Scan for the cell matching the given text and deliver its [X, Y] coordinate at center. 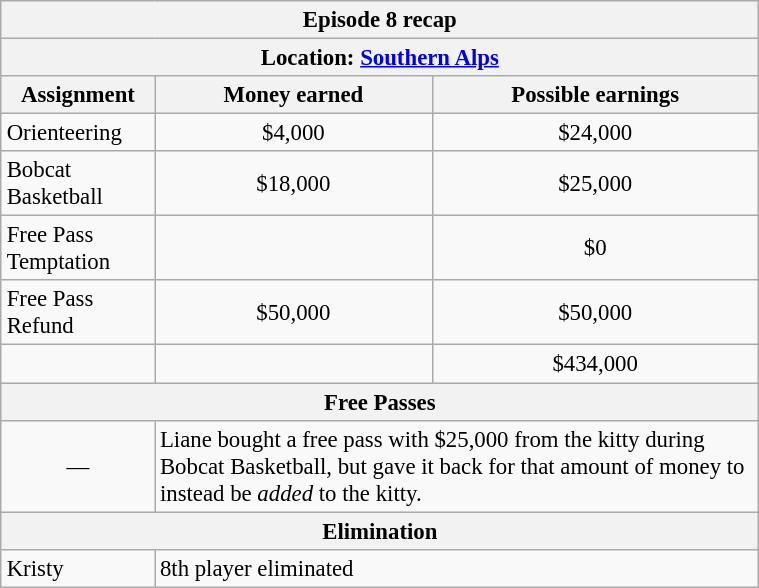
Money earned [294, 95]
Orienteering [78, 133]
Possible earnings [595, 95]
Assignment [78, 95]
Bobcat Basketball [78, 184]
Free Passes [380, 401]
$25,000 [595, 184]
$0 [595, 248]
$18,000 [294, 184]
Episode 8 recap [380, 20]
$24,000 [595, 133]
Free Pass Refund [78, 312]
Free Pass Temptation [78, 248]
$434,000 [595, 364]
Location: Southern Alps [380, 57]
$4,000 [294, 133]
Elimination [380, 531]
8th player eliminated [457, 568]
Kristy [78, 568]
— [78, 466]
